Output the [x, y] coordinate of the center of the cell containing the given text.  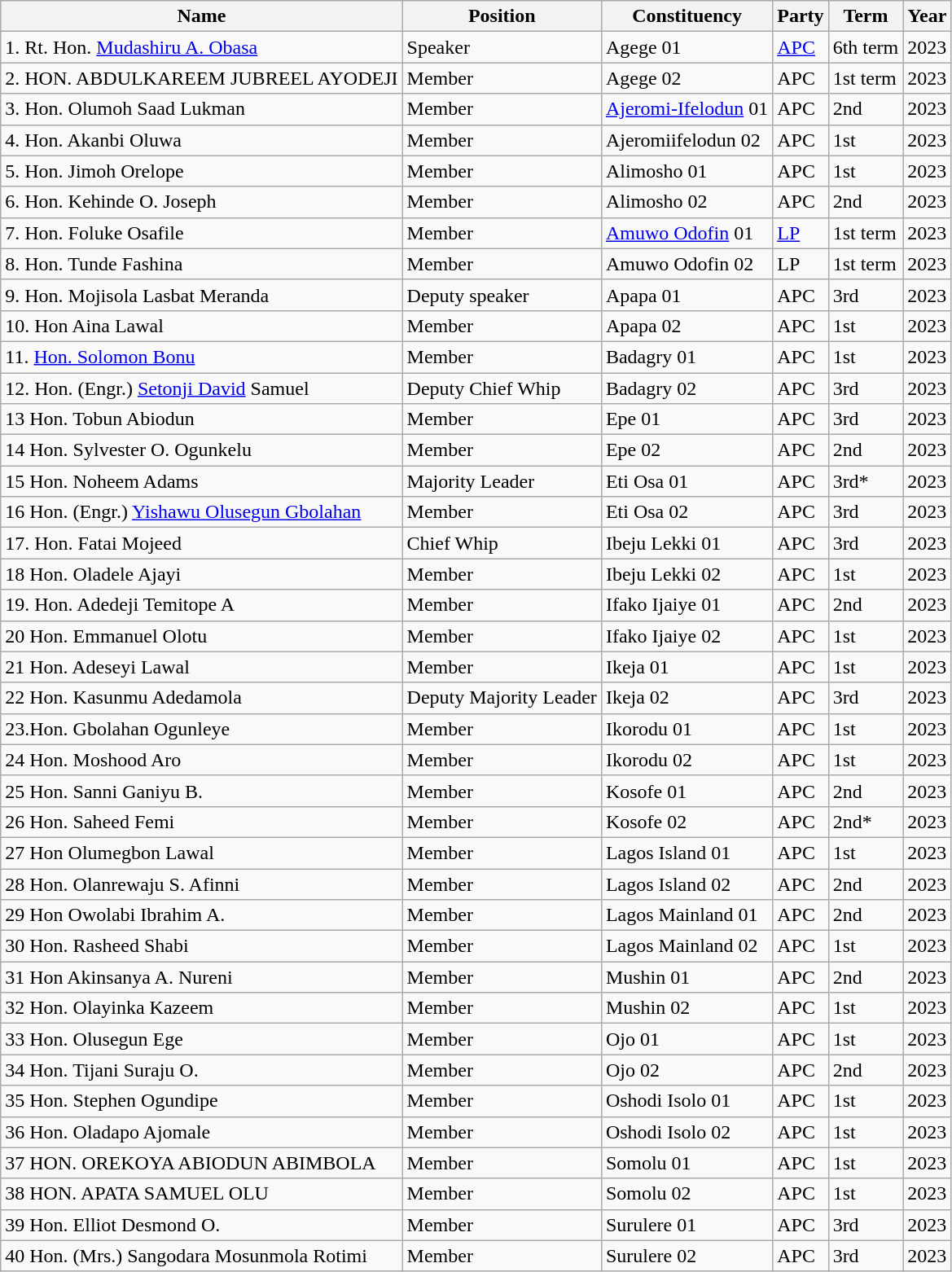
Eti Osa 01 [687, 481]
Speaker [502, 47]
17. Hon. Fatai Mojeed [202, 543]
Year [927, 16]
Somolu 02 [687, 1194]
5. Hon. Jimoh Orelope [202, 171]
13 Hon. Tobun Abiodun [202, 419]
2. HON. ABDULKAREEM JUBREEL AYODEJI [202, 78]
Ifako Ijaiye 02 [687, 636]
Ikorodu 02 [687, 760]
Chief Whip [502, 543]
Ibeju Lekki 01 [687, 543]
Constituency [687, 16]
Agege 01 [687, 47]
1. Rt. Hon. Mudashiru A. Obasa [202, 47]
33 Hon. Olusegun Ege [202, 1039]
2nd* [866, 822]
Mushin 02 [687, 1008]
Ojo 01 [687, 1039]
Ikorodu 01 [687, 729]
Ojo 02 [687, 1070]
18 Hon. Oladele Ajayi [202, 574]
19. Hon. Adedeji Temitope A [202, 605]
Ikeja 02 [687, 698]
37 HON. OREKOYA ABIODUN ABIMBOLA [202, 1163]
Name [202, 16]
24 Hon. Moshood Aro [202, 760]
Lagos Island 01 [687, 853]
Deputy speaker [502, 295]
Oshodi Isolo 01 [687, 1101]
11. Hon. Solomon Bonu [202, 357]
Ifako Ijaiye 01 [687, 605]
6th term [866, 47]
3rd* [866, 481]
6. Hon. Kehinde O. Joseph [202, 202]
Ibeju Lekki 02 [687, 574]
Alimosho 02 [687, 202]
Lagos Island 02 [687, 884]
25 Hon. Sanni Ganiyu B. [202, 791]
32 Hon. Olayinka Kazeem [202, 1008]
Surulere 02 [687, 1256]
39 Hon. Elliot Desmond O. [202, 1225]
Term [866, 16]
Somolu 01 [687, 1163]
28 Hon. Olanrewaju S. Afinni [202, 884]
Kosofe 02 [687, 822]
Apapa 02 [687, 326]
4. Hon. Akanbi Oluwa [202, 140]
35 Hon. Stephen Ogundipe [202, 1101]
Ikeja 01 [687, 667]
Position [502, 16]
Amuwo Odofin 02 [687, 264]
Lagos Mainland 01 [687, 915]
Party [801, 16]
Amuwo Odofin 01 [687, 233]
7. Hon. Foluke Osafile [202, 233]
36 Hon. Oladapo Ajomale [202, 1132]
26 Hon. Saheed Femi [202, 822]
Surulere 01 [687, 1225]
Deputy Majority Leader [502, 698]
Apapa 01 [687, 295]
31 Hon Akinsanya A. Nureni [202, 977]
10. Hon Aina Lawal [202, 326]
Epe 02 [687, 450]
Deputy Chief Whip [502, 388]
3. Hon. Olumoh Saad Lukman [202, 109]
Mushin 01 [687, 977]
12. Hon. (Engr.) Setonji David Samuel [202, 388]
Eti Osa 02 [687, 512]
14 Hon. Sylvester O. Ogunkelu [202, 450]
22 Hon. Kasunmu Adedamola [202, 698]
29 Hon Owolabi Ibrahim A. [202, 915]
Lagos Mainland 02 [687, 946]
9. Hon. Mojisola Lasbat Meranda [202, 295]
Alimosho 01 [687, 171]
Epe 01 [687, 419]
30 Hon. Rasheed Shabi [202, 946]
Kosofe 01 [687, 791]
20 Hon. Emmanuel Olotu [202, 636]
27 Hon Olumegbon Lawal [202, 853]
Oshodi Isolo 02 [687, 1132]
Majority Leader [502, 481]
40 Hon. (Mrs.) Sangodara Mosunmola Rotimi [202, 1256]
34 Hon. Tijani Suraju O. [202, 1070]
15 Hon. Noheem Adams [202, 481]
Badagry 01 [687, 357]
38 HON. APATA SAMUEL OLU [202, 1194]
Badagry 02 [687, 388]
21 Hon. Adeseyi Lawal [202, 667]
8. Hon. Tunde Fashina [202, 264]
23.Hon. Gbolahan Ogunleye [202, 729]
16 Hon. (Engr.) Yishawu Olusegun Gbolahan [202, 512]
Ajeromi-Ifelodun 01 [687, 109]
Ajeromiifelodun 02 [687, 140]
Agege 02 [687, 78]
